Identify which cell holds the provided text, then report its [x, y] central coordinate. 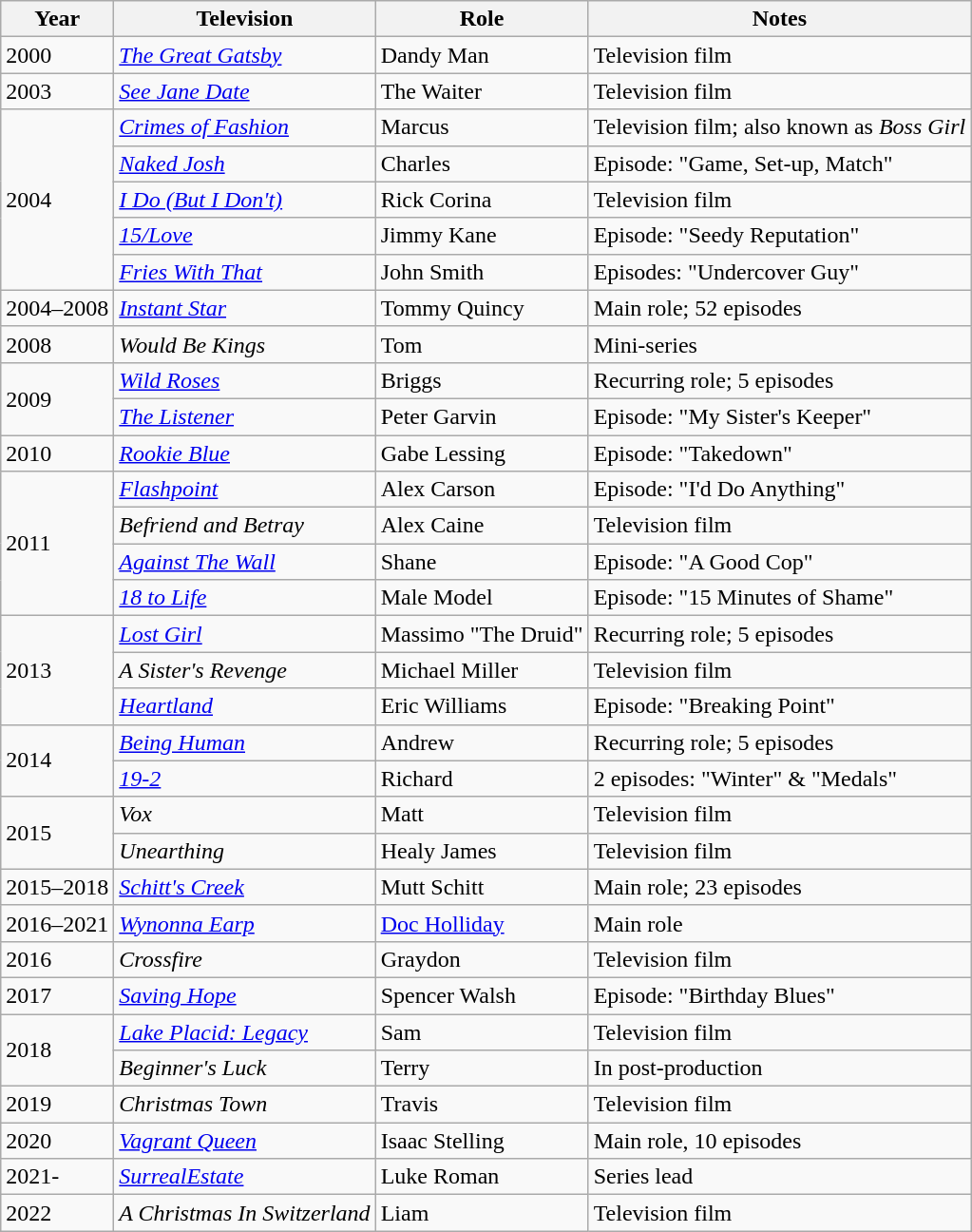
Unearthing [245, 851]
Being Human [245, 742]
Gabe Lessing [482, 453]
Episode: "Breaking Point" [779, 706]
Alex Carson [482, 490]
2021- [57, 1177]
2015–2018 [57, 887]
Wild Roses [245, 380]
Shane [482, 562]
Healy James [482, 851]
See Jane Date [245, 91]
Would Be Kings [245, 344]
Episode: "My Sister's Keeper" [779, 416]
The Waiter [482, 91]
Peter Garvin [482, 416]
Crossfire [245, 959]
15/Love [245, 236]
Wynonna Earp [245, 923]
2014 [57, 760]
Male Model [482, 598]
Eric Williams [482, 706]
Matt [482, 815]
Michael Miller [482, 670]
Beginner's Luck [245, 1068]
19-2 [245, 779]
2011 [57, 544]
18 to Life [245, 598]
Year [57, 19]
Television film; also known as Boss Girl [779, 127]
2004–2008 [57, 308]
Tom [482, 344]
Andrew [482, 742]
Vox [245, 815]
Episode: "Takedown" [779, 453]
Doc Holliday [482, 923]
2008 [57, 344]
Rick Corina [482, 200]
A Christmas In Switzerland [245, 1213]
2013 [57, 670]
In post-production [779, 1068]
Liam [482, 1213]
Lost Girl [245, 634]
Episode: "A Good Cop" [779, 562]
Episode: "I'd Do Anything" [779, 490]
Main role; 23 episodes [779, 887]
2003 [57, 91]
Main role, 10 episodes [779, 1141]
Spencer Walsh [482, 995]
2009 [57, 398]
2017 [57, 995]
Episodes: "Undercover Guy" [779, 272]
Episode: "Birthday Blues" [779, 995]
2015 [57, 833]
John Smith [482, 272]
Mutt Schitt [482, 887]
2000 [57, 55]
The Listener [245, 416]
Mini-series [779, 344]
Against The Wall [245, 562]
Jimmy Kane [482, 236]
Christmas Town [245, 1105]
Television [245, 19]
Notes [779, 19]
Main role; 52 episodes [779, 308]
Travis [482, 1105]
Befriend and Betray [245, 526]
Role [482, 19]
Charles [482, 164]
2016 [57, 959]
Series lead [779, 1177]
Graydon [482, 959]
The Great Gatsby [245, 55]
2 episodes: "Winter" & "Medals" [779, 779]
Marcus [482, 127]
Lake Placid: Legacy [245, 1031]
2016–2021 [57, 923]
2018 [57, 1049]
Fries With That [245, 272]
Massimo "The Druid" [482, 634]
Schitt's Creek [245, 887]
Terry [482, 1068]
Vagrant Queen [245, 1141]
Instant Star [245, 308]
2010 [57, 453]
Dandy Man [482, 55]
Richard [482, 779]
Rookie Blue [245, 453]
2022 [57, 1213]
2019 [57, 1105]
Episode: "15 Minutes of Shame" [779, 598]
Flashpoint [245, 490]
Naked Josh [245, 164]
2004 [57, 200]
Episode: "Seedy Reputation" [779, 236]
Briggs [482, 380]
2020 [57, 1141]
A Sister's Revenge [245, 670]
Sam [482, 1031]
Tommy Quincy [482, 308]
Episode: "Game, Set-up, Match" [779, 164]
Heartland [245, 706]
SurrealEstate [245, 1177]
I Do (But I Don't) [245, 200]
Isaac Stelling [482, 1141]
Alex Caine [482, 526]
Crimes of Fashion [245, 127]
Saving Hope [245, 995]
Main role [779, 923]
Luke Roman [482, 1177]
